Pinpoint the cell where the given text exists, returning its (X, Y) midpoint coordinate. 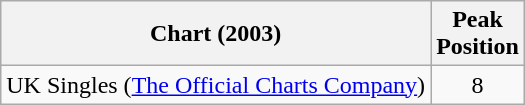
8 (478, 85)
PeakPosition (478, 34)
Chart (2003) (216, 34)
UK Singles (The Official Charts Company) (216, 85)
